Extract the [X, Y] coordinate from the center of the cell holding the provided text.  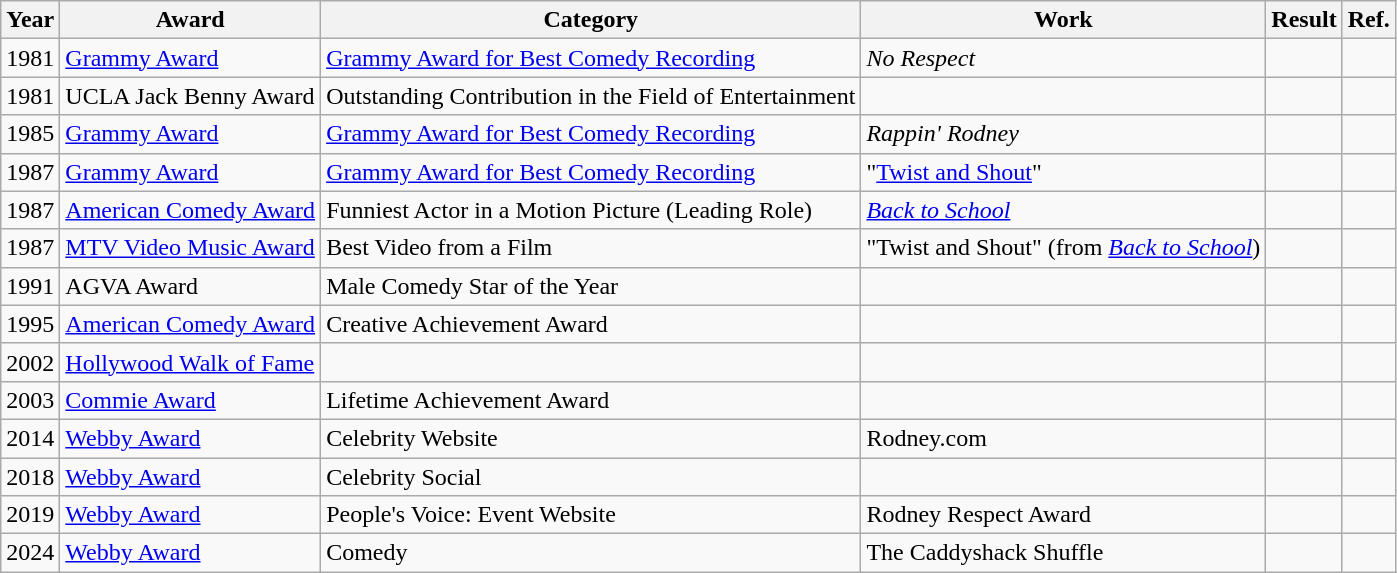
Best Video from a Film [591, 248]
Commie Award [190, 400]
"Twist and Shout" (from Back to School) [1064, 248]
Outstanding Contribution in the Field of Entertainment [591, 96]
Award [190, 20]
2019 [30, 515]
Category [591, 20]
Back to School [1064, 210]
1995 [30, 324]
Funniest Actor in a Motion Picture (Leading Role) [591, 210]
Rappin' Rodney [1064, 134]
The Caddyshack Shuffle [1064, 553]
2003 [30, 400]
Year [30, 20]
Celebrity Social [591, 477]
Creative Achievement Award [591, 324]
Rodney Respect Award [1064, 515]
"Twist and Shout" [1064, 172]
MTV Video Music Award [190, 248]
Result [1304, 20]
Ref. [1368, 20]
Lifetime Achievement Award [591, 400]
2014 [30, 438]
1985 [30, 134]
No Respect [1064, 58]
Hollywood Walk of Fame [190, 362]
1991 [30, 286]
2018 [30, 477]
Comedy [591, 553]
People's Voice: Event Website [591, 515]
2024 [30, 553]
Work [1064, 20]
AGVA Award [190, 286]
UCLA Jack Benny Award [190, 96]
Rodney.com [1064, 438]
Male Comedy Star of the Year [591, 286]
2002 [30, 362]
Celebrity Website [591, 438]
